From the cell containing the given text, extract its center point as [x, y] coordinate. 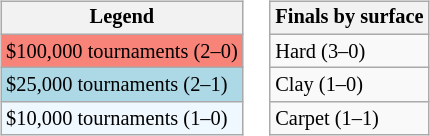
Legend [122, 18]
$10,000 tournaments (1–0) [122, 119]
Hard (3–0) [349, 51]
Clay (1–0) [349, 85]
$100,000 tournaments (2–0) [122, 51]
$25,000 tournaments (2–1) [122, 85]
Carpet (1–1) [349, 119]
Finals by surface [349, 18]
